From the cell containing the given text, extract its center point as (X, Y) coordinate. 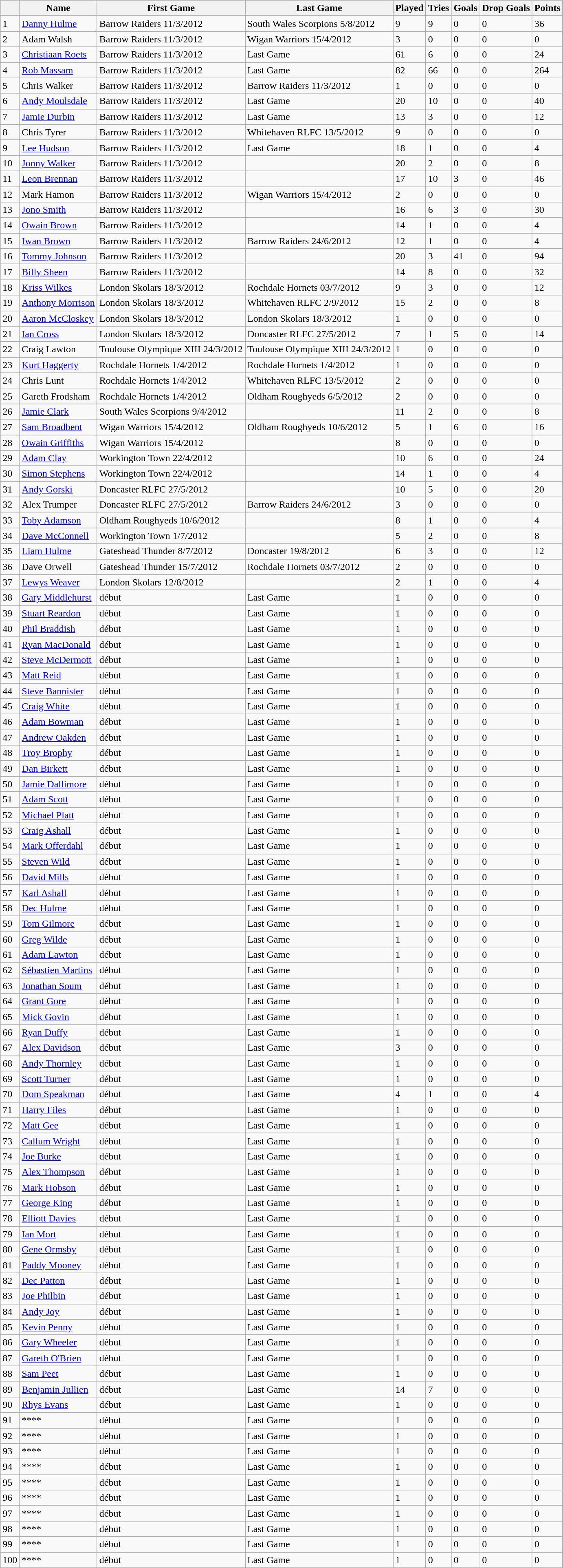
Points (548, 8)
54 (10, 846)
87 (10, 1358)
Adam Walsh (58, 39)
Kriss Wilkes (58, 287)
Gateshead Thunder 15/7/2012 (171, 567)
Jonathan Soum (58, 986)
South Wales Scorpions 9/4/2012 (171, 411)
44 (10, 691)
75 (10, 1172)
Gary Wheeler (58, 1343)
Greg Wilde (58, 939)
Adam Bowman (58, 722)
63 (10, 986)
Played (409, 8)
Ryan MacDonald (58, 644)
Leon Brennan (58, 179)
Toby Adamson (58, 520)
76 (10, 1188)
67 (10, 1048)
88 (10, 1374)
27 (10, 427)
Chris Walker (58, 86)
Benjamin Jullien (58, 1389)
Sam Peet (58, 1374)
22 (10, 349)
55 (10, 861)
64 (10, 1001)
Tom Gilmore (58, 923)
79 (10, 1234)
Tommy Johnson (58, 256)
Andy Moulsdale (58, 101)
Scott Turner (58, 1079)
70 (10, 1094)
Ryan Duffy (58, 1032)
Simon Stephens (58, 474)
Joe Philbin (58, 1296)
31 (10, 489)
Dave Orwell (58, 567)
Owain Griffiths (58, 442)
47 (10, 738)
Joe Burke (58, 1156)
Matt Gee (58, 1125)
George King (58, 1203)
21 (10, 334)
Karl Ashall (58, 892)
Alex Trumper (58, 505)
First Game (171, 8)
Chris Tyrer (58, 132)
Andy Thornley (58, 1063)
60 (10, 939)
London Skolars 12/8/2012 (171, 582)
83 (10, 1296)
Whitehaven RLFC 2/9/2012 (319, 303)
Craig Ashall (58, 830)
97 (10, 1513)
39 (10, 613)
33 (10, 520)
Callum Wright (58, 1141)
Troy Brophy (58, 753)
Dec Patton (58, 1281)
Jonny Walker (58, 163)
Anthony Morrison (58, 303)
90 (10, 1405)
51 (10, 799)
Chris Lunt (58, 380)
Craig White (58, 707)
Goals (466, 8)
77 (10, 1203)
Craig Lawton (58, 349)
Jamie Durbin (58, 117)
73 (10, 1141)
Alex Thompson (58, 1172)
Gene Ormsby (58, 1250)
74 (10, 1156)
53 (10, 830)
45 (10, 707)
69 (10, 1079)
26 (10, 411)
25 (10, 396)
71 (10, 1110)
59 (10, 923)
48 (10, 753)
98 (10, 1529)
Adam Lawton (58, 955)
Rhys Evans (58, 1405)
Liam Hulme (58, 551)
Adam Scott (58, 799)
78 (10, 1219)
86 (10, 1343)
Phil Braddish (58, 629)
35 (10, 551)
92 (10, 1435)
80 (10, 1250)
Jamie Clark (58, 411)
Rob Massam (58, 70)
Andrew Oakden (58, 738)
57 (10, 892)
Adam Clay (58, 458)
19 (10, 303)
Steve Bannister (58, 691)
50 (10, 784)
Gateshead Thunder 8/7/2012 (171, 551)
Dom Speakman (58, 1094)
96 (10, 1498)
David Mills (58, 877)
Gareth Frodsham (58, 396)
93 (10, 1451)
89 (10, 1389)
Stuart Reardon (58, 613)
Sam Broadbent (58, 427)
28 (10, 442)
49 (10, 769)
85 (10, 1327)
42 (10, 660)
95 (10, 1482)
Mark Hobson (58, 1188)
Jono Smith (58, 210)
Dan Birkett (58, 769)
Elliott Davies (58, 1219)
Danny Hulme (58, 24)
91 (10, 1420)
37 (10, 582)
68 (10, 1063)
52 (10, 815)
Oldham Roughyeds 6/5/2012 (319, 396)
Mark Offerdahl (58, 846)
Mark Hamon (58, 194)
264 (548, 70)
99 (10, 1544)
Lee Hudson (58, 148)
Owain Brown (58, 225)
Christiaan Roets (58, 55)
100 (10, 1560)
56 (10, 877)
62 (10, 970)
Kevin Penny (58, 1327)
Name (58, 8)
23 (10, 365)
Dave McConnell (58, 536)
58 (10, 908)
Workington Town 1/7/2012 (171, 536)
Billy Sheen (58, 272)
Lewys Weaver (58, 582)
Grant Gore (58, 1001)
Matt Reid (58, 675)
29 (10, 458)
Alex Davidson (58, 1048)
65 (10, 1017)
Doncaster 19/8/2012 (319, 551)
84 (10, 1312)
38 (10, 598)
43 (10, 675)
Paddy Mooney (58, 1265)
72 (10, 1125)
Iwan Brown (58, 241)
Gary Middlehurst (58, 598)
Ian Cross (58, 334)
Steven Wild (58, 861)
Sébastien Martins (58, 970)
Kurt Haggerty (58, 365)
Aaron McCloskey (58, 318)
81 (10, 1265)
Drop Goals (506, 8)
South Wales Scorpions 5/8/2012 (319, 24)
Steve McDermott (58, 660)
Gareth O'Brien (58, 1358)
Dec Hulme (58, 908)
Tries (438, 8)
Jamie Dallimore (58, 784)
Andy Joy (58, 1312)
Harry Files (58, 1110)
Michael Platt (58, 815)
34 (10, 536)
Mick Govin (58, 1017)
Ian Mort (58, 1234)
Andy Gorski (58, 489)
